Return the (x, y) coordinate for the center point of the cell that contains the specified text.  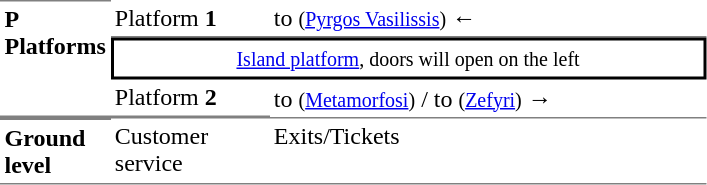
Platform 2 (190, 99)
to (Metamorfosi) / to (Zefyri) → (487, 99)
Island platform, doors will open on the left (408, 59)
Ground level (55, 151)
PPlatforms (55, 58)
Platform 1 (190, 19)
Exits/Tickets (487, 151)
Customer service (190, 151)
to (Pyrgos Vasilissis) ← (487, 19)
